For the text-containing cell, return its midpoint in [X, Y] coordinate format. 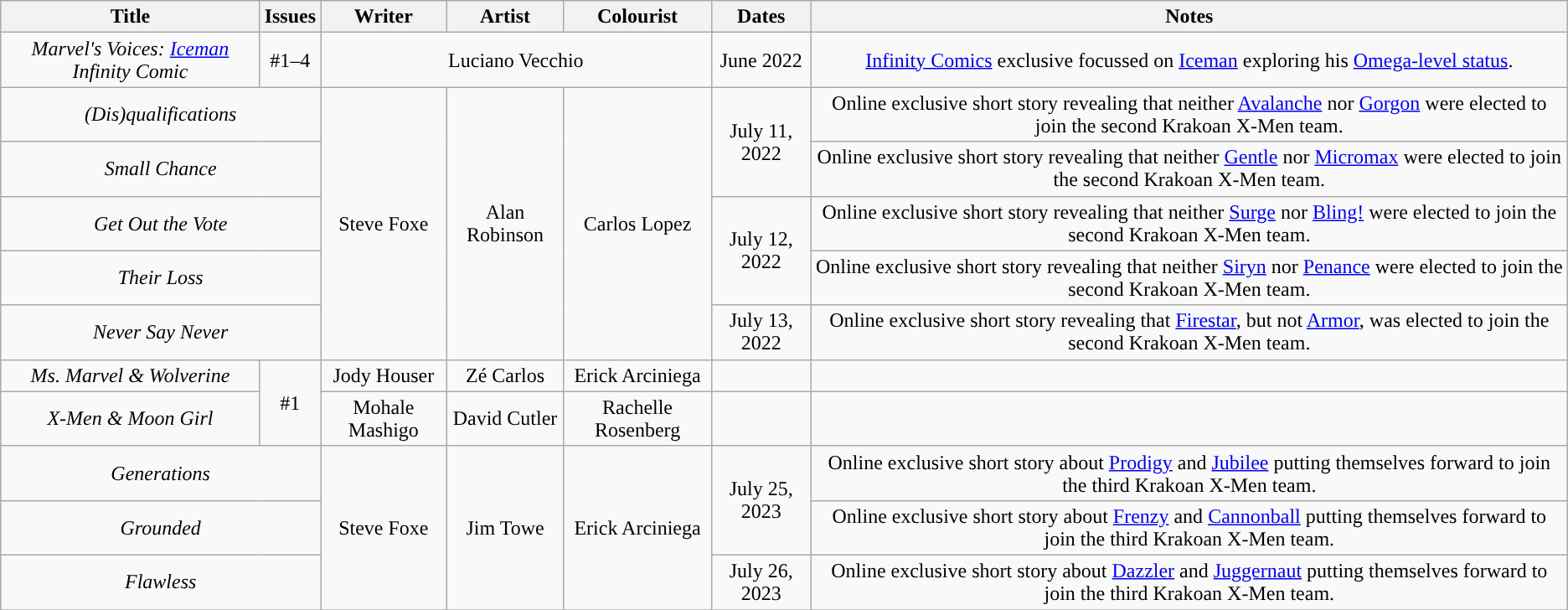
Online exclusive short story about Dazzler and Juggernaut putting themselves forward to join the third Krakoan X-Men team. [1189, 582]
Flawless [161, 582]
#1–4 [290, 60]
Generations [161, 473]
Alan Robinson [505, 223]
Rachelle Rosenberg [637, 419]
X-Men & Moon Girl [131, 419]
Title [131, 17]
Small Chance [161, 169]
Colourist [637, 17]
Get Out the Vote [161, 223]
Carlos Lopez [637, 223]
Ms. Marvel & Wolverine [131, 375]
July 26, 2023 [761, 582]
July 13, 2022 [761, 332]
Online exclusive short story revealing that neither Gentle nor Micromax were elected to join the second Krakoan X-Men team. [1189, 169]
July 12, 2022 [761, 251]
Online exclusive short story revealing that Firestar, but not Armor, was elected to join the second Krakoan X-Men team. [1189, 332]
Grounded [161, 528]
Their Loss [161, 278]
Online exclusive short story about Prodigy and Jubilee putting themselves forward to join the third Krakoan X-Men team. [1189, 473]
Online exclusive short story revealing that neither Siryn nor Penance were elected to join the second Krakoan X-Men team. [1189, 278]
Luciano Vecchio [516, 60]
Zé Carlos [505, 375]
Infinity Comics exclusive focussed on Iceman exploring his Omega-level status. [1189, 60]
Mohale Mashigo [384, 419]
Jim Towe [505, 528]
#1 [290, 402]
Online exclusive short story revealing that neither Avalanche nor Gorgon were elected to join the second Krakoan X-Men team. [1189, 114]
Issues [290, 17]
Notes [1189, 17]
July 11, 2022 [761, 142]
July 25, 2023 [761, 500]
Writer [384, 17]
June 2022 [761, 60]
Never Say Never [161, 332]
Artist [505, 17]
Dates [761, 17]
(Dis)qualifications [161, 114]
Online exclusive short story about Frenzy and Cannonball putting themselves forward to join the third Krakoan X-Men team. [1189, 528]
Jody Houser [384, 375]
Online exclusive short story revealing that neither Surge nor Bling! were elected to join the second Krakoan X-Men team. [1189, 223]
David Cutler [505, 419]
Marvel's Voices: Iceman Infinity Comic [131, 60]
